Capture the cell that displays the provided text and extract its (x, y) central coordinate. 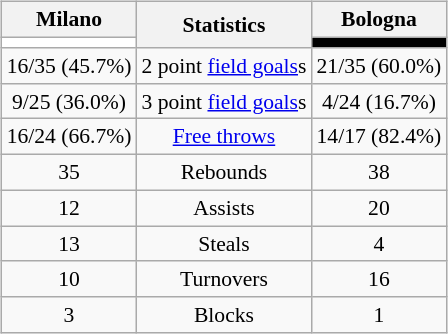
14/17 (82.4%) (378, 137)
Free throws (224, 137)
12 (70, 208)
Bologna (378, 20)
16 (378, 279)
2 point field goalss (224, 66)
10 (70, 279)
20 (378, 208)
3 point field goalss (224, 101)
16/35 (45.7%) (70, 66)
21/35 (60.0%) (378, 66)
1 (378, 315)
Rebounds (224, 172)
4/24 (16.7%) (378, 101)
Statistics (224, 25)
35 (70, 172)
13 (70, 244)
Assists (224, 208)
4 (378, 244)
Turnovers (224, 279)
Blocks (224, 315)
Milano (70, 20)
Steals (224, 244)
38 (378, 172)
9/25 (36.0%) (70, 101)
3 (70, 315)
16/24 (66.7%) (70, 137)
